Return [X, Y] of the center of cell containing provided text 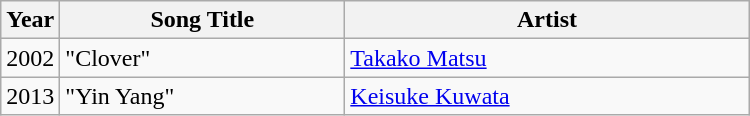
Artist [547, 20]
Song Title [202, 20]
2013 [30, 96]
"Yin Yang" [202, 96]
Keisuke Kuwata [547, 96]
Takako Matsu [547, 58]
Year [30, 20]
"Clover" [202, 58]
2002 [30, 58]
